Capture the cell that displays the provided text and extract its (X, Y) central coordinate. 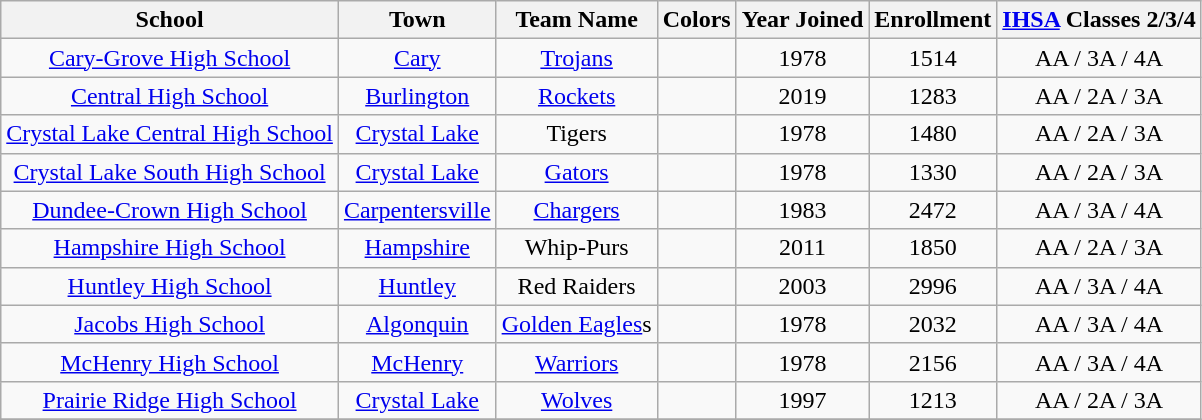
Crystal Lake South High School (170, 172)
Crystal Lake Central High School (170, 134)
2032 (933, 324)
1997 (802, 400)
Tigers (576, 134)
1983 (802, 210)
Prairie Ridge High School (170, 400)
Jacobs High School (170, 324)
Hampshire (417, 248)
Huntley High School (170, 286)
Cary (417, 58)
Cary-Grove High School (170, 58)
Warriors (576, 362)
Huntley (417, 286)
Chargers (576, 210)
Carpentersville (417, 210)
1514 (933, 58)
Year Joined (802, 20)
1850 (933, 248)
Hampshire High School (170, 248)
Rockets (576, 96)
McHenry (417, 362)
2472 (933, 210)
2011 (802, 248)
Red Raiders (576, 286)
Whip-Purs (576, 248)
Burlington (417, 96)
McHenry High School (170, 362)
Town (417, 20)
1330 (933, 172)
Golden Eagless (576, 324)
Central High School (170, 96)
Team Name (576, 20)
Algonquin (417, 324)
Gators (576, 172)
2156 (933, 362)
1213 (933, 400)
School (170, 20)
2003 (802, 286)
1283 (933, 96)
2019 (802, 96)
1480 (933, 134)
Dundee-Crown High School (170, 210)
Enrollment (933, 20)
Wolves (576, 400)
IHSA Classes 2/3/4 (1099, 20)
Colors (696, 20)
Trojans (576, 58)
2996 (933, 286)
